Detect which cell encompasses the target text, then output its (x, y) center coordinate. 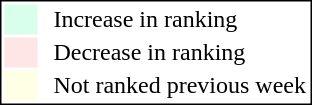
Increase in ranking (180, 19)
Not ranked previous week (180, 85)
Decrease in ranking (180, 53)
